From the cell containing the given text, extract its center point as [X, Y] coordinate. 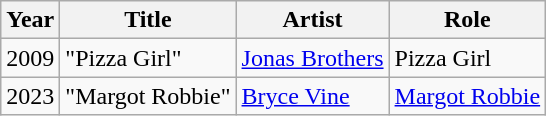
Role [468, 20]
Title [148, 20]
Pizza Girl [468, 58]
Year [30, 20]
Artist [312, 20]
2023 [30, 96]
Margot Robbie [468, 96]
"Pizza Girl" [148, 58]
2009 [30, 58]
Jonas Brothers [312, 58]
Bryce Vine [312, 96]
"Margot Robbie" [148, 96]
